Locate the cell with the specified text and output its [X, Y] center coordinate. 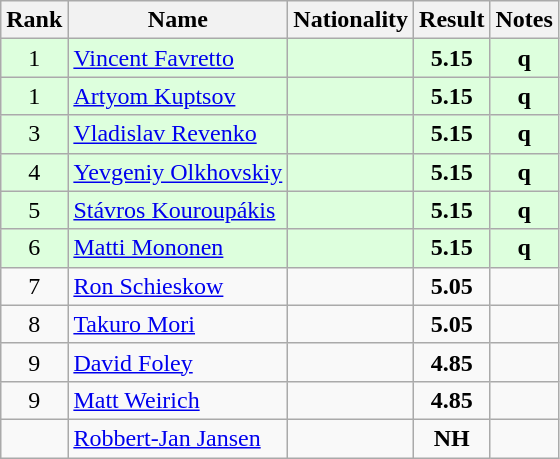
8 [34, 324]
3 [34, 134]
Notes [524, 20]
Ron Schieskow [178, 286]
4 [34, 172]
Robbert-Jan Jansen [178, 438]
7 [34, 286]
Result [452, 20]
David Foley [178, 362]
Matti Mononen [178, 248]
Artyom Kuptsov [178, 96]
Matt Weirich [178, 400]
Vladislav Revenko [178, 134]
Rank [34, 20]
NH [452, 438]
Stávros Kouroupákis [178, 210]
6 [34, 248]
Name [178, 20]
Vincent Favretto [178, 58]
Yevgeniy Olkhovskiy [178, 172]
5 [34, 210]
Takuro Mori [178, 324]
Nationality [351, 20]
